Search for the cell housing the specified text and yield its [x, y] center coordinate. 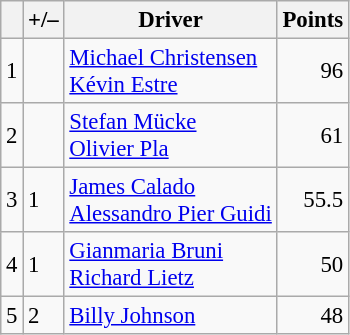
Points [312, 20]
48 [312, 316]
96 [312, 72]
61 [312, 136]
Stefan Mücke Olivier Pla [170, 136]
Driver [170, 20]
Michael Christensen Kévin Estre [170, 72]
3 [12, 200]
Gianmaria Bruni Richard Lietz [170, 264]
Billy Johnson [170, 316]
5 [12, 316]
James Calado Alessandro Pier Guidi [170, 200]
+/– [44, 20]
4 [12, 264]
55.5 [312, 200]
50 [312, 264]
